Return the [x, y] coordinate for the center point of the cell that contains the specified text.  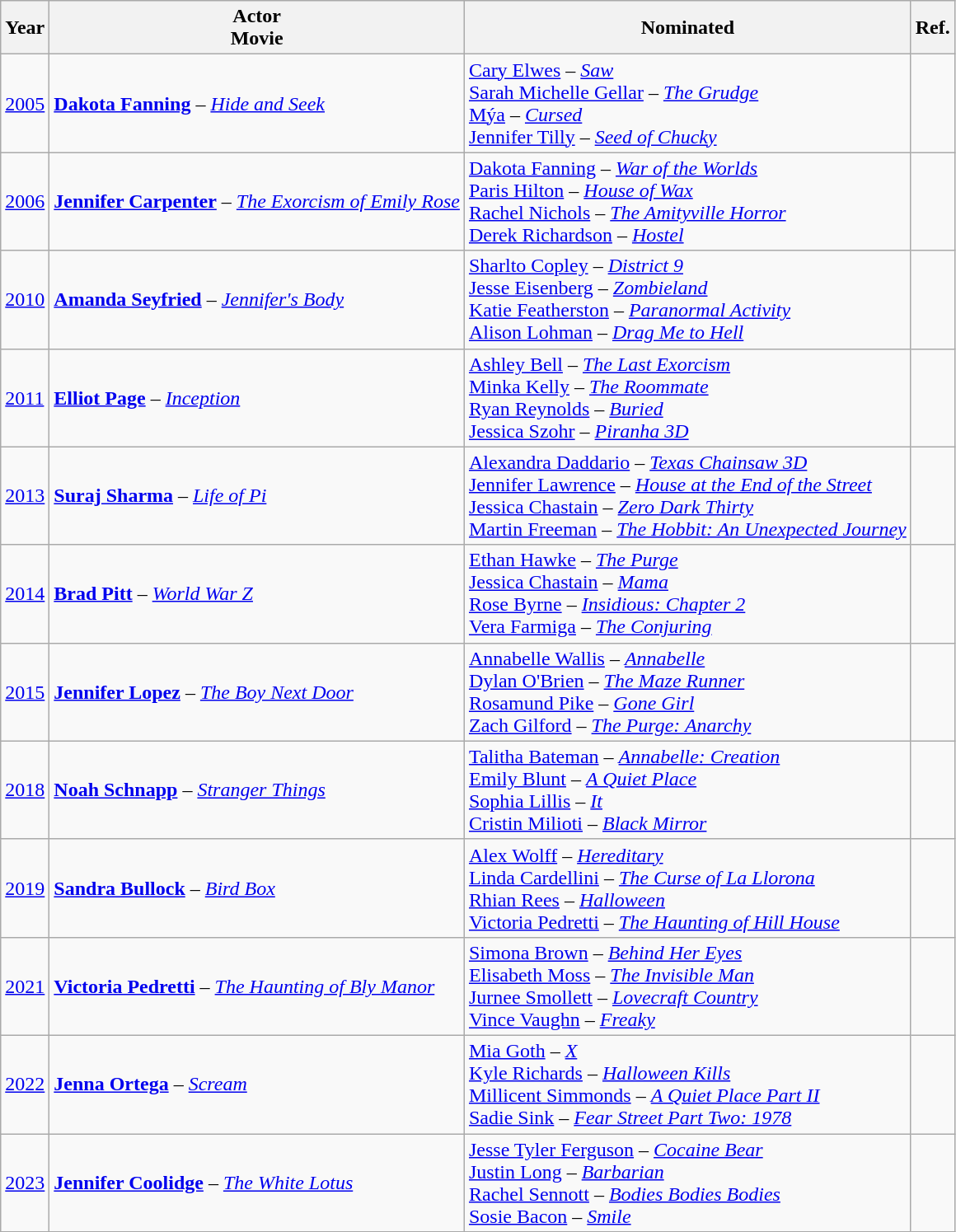
2006 [25, 201]
Alex Wolff – Hereditary Linda Cardellini – The Curse of La Llorona Rhian Rees – Halloween Victoria Pedretti – The Haunting of Hill House [687, 888]
2018 [25, 789]
Year [25, 28]
Sandra Bullock – Bird Box [257, 888]
2023 [25, 1183]
Victoria Pedretti – The Haunting of Bly Manor [257, 986]
Dakota Fanning – War of the Worlds Paris Hilton – House of Wax Rachel Nichols – The Amityville Horror Derek Richardson – Hostel [687, 201]
Ashley Bell – The Last Exorcism Minka Kelly – The Roommate Ryan Reynolds – Buried Jessica Szohr – Piranha 3D [687, 397]
Brad Pitt – World War Z [257, 593]
Cary Elwes – Saw Sarah Michelle Gellar – The Grudge Mýa – Cursed Jennifer Tilly – Seed of Chucky [687, 104]
Mia Goth – XKyle Richards – Halloween KillsMillicent Simmonds – A Quiet Place Part IISadie Sink – Fear Street Part Two: 1978 [687, 1084]
Jesse Tyler Ferguson – Cocaine BearJustin Long – BarbarianRachel Sennott – Bodies Bodies BodiesSosie Bacon – Smile [687, 1183]
Amanda Seyfried – Jennifer's Body [257, 300]
Ref. [933, 28]
Elliot Page – Inception [257, 397]
2015 [25, 692]
2022 [25, 1084]
Jennifer Carpenter – The Exorcism of Emily Rose [257, 201]
Actor Movie [257, 28]
Talitha Bateman – Annabelle: Creation Emily Blunt – A Quiet Place Sophia Lillis – It Cristin Milioti – Black Mirror [687, 789]
Dakota Fanning – Hide and Seek [257, 104]
2013 [25, 496]
2010 [25, 300]
Jenna Ortega – Scream [257, 1084]
Jennifer Coolidge – The White Lotus [257, 1183]
Ethan Hawke – The Purge Jessica Chastain – Mama Rose Byrne – Insidious: Chapter 2 Vera Farmiga – The Conjuring [687, 593]
Sharlto Copley – District 9 Jesse Eisenberg – Zombieland Katie Featherston – Paranormal Activity Alison Lohman – Drag Me to Hell [687, 300]
Noah Schnapp – Stranger Things [257, 789]
Simona Brown – Behind Her Eyes Elisabeth Moss – The Invisible Man Jurnee Smollett – Lovecraft Country Vince Vaughn – Freaky [687, 986]
2005 [25, 104]
2021 [25, 986]
2014 [25, 593]
Jennifer Lopez – The Boy Next Door [257, 692]
Nominated [687, 28]
Annabelle Wallis – Annabelle Dylan O'Brien – The Maze Runner Rosamund Pike – Gone Girl Zach Gilford – The Purge: Anarchy [687, 692]
2011 [25, 397]
Suraj Sharma – Life of Pi [257, 496]
2019 [25, 888]
